Return the [X, Y] coordinate for the center point of the cell that contains the specified text.  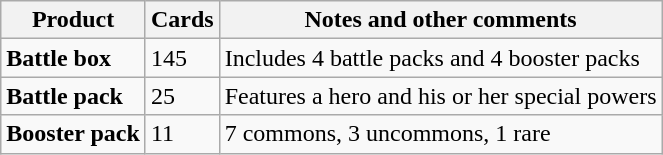
Battle pack [74, 96]
Booster pack [74, 134]
7 commons, 3 uncommons, 1 rare [440, 134]
Product [74, 20]
11 [182, 134]
Features a hero and his or her special powers [440, 96]
Includes 4 battle packs and 4 booster packs [440, 58]
25 [182, 96]
145 [182, 58]
Battle box [74, 58]
Notes and other comments [440, 20]
Cards [182, 20]
